Detect which cell encompasses the target text, then output its (x, y) center coordinate. 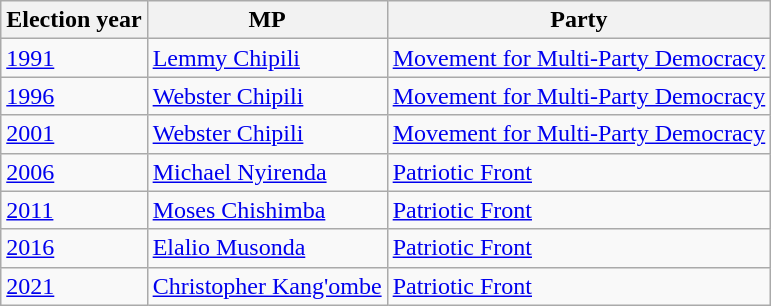
1991 (74, 58)
2016 (74, 248)
Moses Chishimba (267, 210)
Christopher Kang'ombe (267, 286)
2021 (74, 286)
2011 (74, 210)
MP (267, 20)
2001 (74, 134)
Election year (74, 20)
Lemmy Chipili (267, 58)
2006 (74, 172)
1996 (74, 96)
Michael Nyirenda (267, 172)
Elalio Musonda (267, 248)
Party (579, 20)
